Detect which cell encompasses the target text, then output its [x, y] center coordinate. 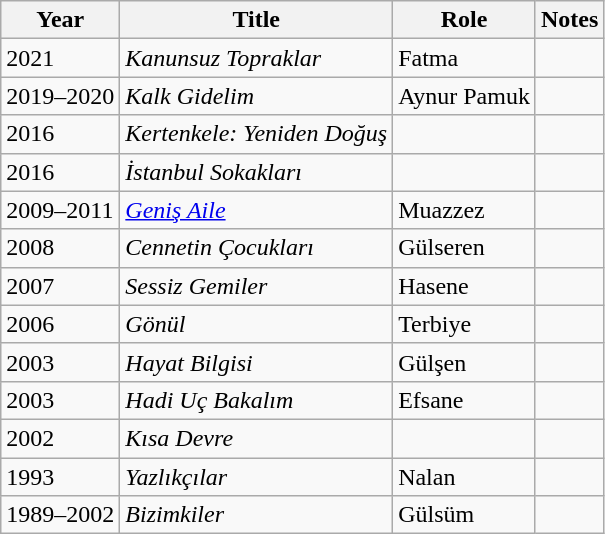
2009–2011 [60, 210]
2021 [60, 58]
Hayat Bilgisi [256, 362]
Bizimkiler [256, 515]
Title [256, 20]
Sessiz Gemiler [256, 286]
Gülseren [464, 248]
Hasene [464, 286]
Notes [569, 20]
1993 [60, 477]
Kertenkele: Yeniden Doğuş [256, 134]
Gülşen [464, 362]
Gülsüm [464, 515]
Kalk Gidelim [256, 96]
2008 [60, 248]
Aynur Pamuk [464, 96]
Efsane [464, 400]
2006 [60, 324]
Year [60, 20]
2007 [60, 286]
Yazlıkçılar [256, 477]
Muazzez [464, 210]
Nalan [464, 477]
1989–2002 [60, 515]
Kısa Devre [256, 438]
Cennetin Çocukları [256, 248]
Geniş Aile [256, 210]
Role [464, 20]
Terbiye [464, 324]
İstanbul Sokakları [256, 172]
2019–2020 [60, 96]
Gönül [256, 324]
Kanunsuz Topraklar [256, 58]
Hadi Uç Bakalım [256, 400]
Fatma [464, 58]
2002 [60, 438]
